Return [x, y] of the center of cell containing provided text 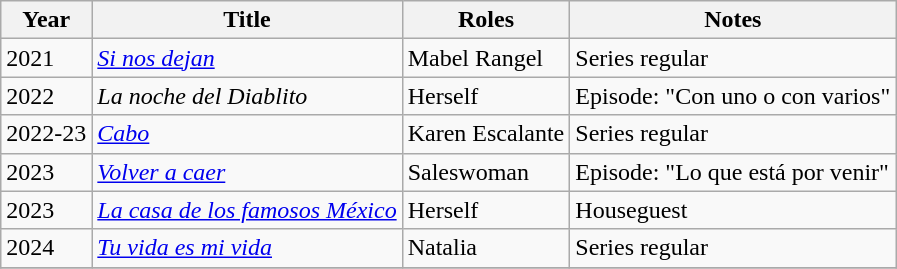
Year [46, 20]
Tu vida es mi vida [247, 248]
La casa de los famosos México [247, 210]
Mabel Rangel [486, 58]
Episode: "Lo que está por venir" [733, 172]
2021 [46, 58]
Natalia [486, 248]
Si nos dejan [247, 58]
2022-23 [46, 134]
Cabo [247, 134]
Title [247, 20]
Notes [733, 20]
Saleswoman [486, 172]
Houseguest [733, 210]
La noche del Diablito [247, 96]
Roles [486, 20]
2024 [46, 248]
2022 [46, 96]
Karen Escalante [486, 134]
Volver a caer [247, 172]
Episode: "Con uno o con varios" [733, 96]
